Pinpoint the cell where the given text exists, returning its (x, y) midpoint coordinate. 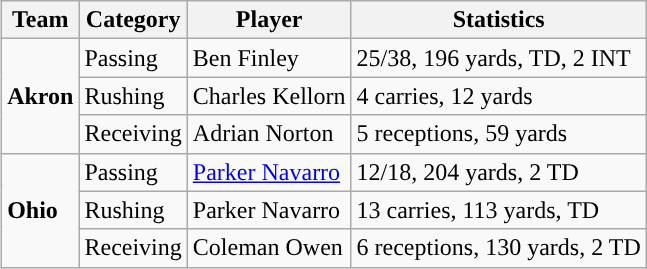
Ohio (40, 210)
12/18, 204 yards, 2 TD (498, 172)
Statistics (498, 20)
5 receptions, 59 yards (498, 134)
Category (133, 20)
25/38, 196 yards, TD, 2 INT (498, 58)
Player (269, 20)
13 carries, 113 yards, TD (498, 210)
Adrian Norton (269, 134)
Charles Kellorn (269, 96)
Team (40, 20)
6 receptions, 130 yards, 2 TD (498, 248)
Ben Finley (269, 58)
Akron (40, 96)
Coleman Owen (269, 248)
4 carries, 12 yards (498, 96)
